Extract the (x, y) coordinate from the center of the cell holding the provided text.  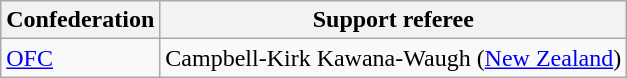
OFC (80, 58)
Confederation (80, 20)
Support referee (394, 20)
Campbell-Kirk Kawana-Waugh (New Zealand) (394, 58)
